Output the (X, Y) coordinate of the center of the cell containing the given text.  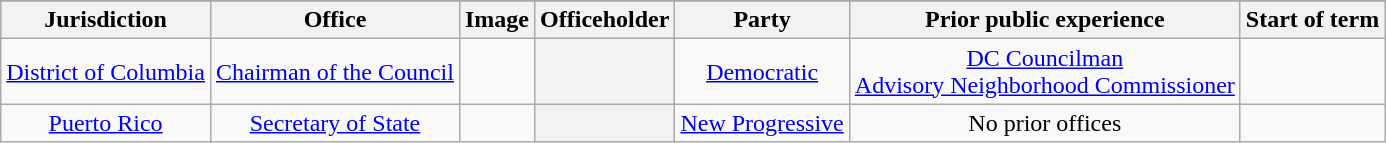
Prior public experience (1044, 20)
Democratic (762, 72)
Image (496, 20)
DC CouncilmanAdvisory Neighborhood Commissioner (1044, 72)
No prior offices (1044, 123)
Jurisdiction (106, 20)
District of Columbia (106, 72)
Secretary of State (334, 123)
Start of term (1312, 20)
Puerto Rico (106, 123)
Chairman of the Council (334, 72)
New Progressive (762, 123)
Officeholder (605, 20)
Office (334, 20)
Party (762, 20)
